Identify which cell holds the provided text, then report its [x, y] central coordinate. 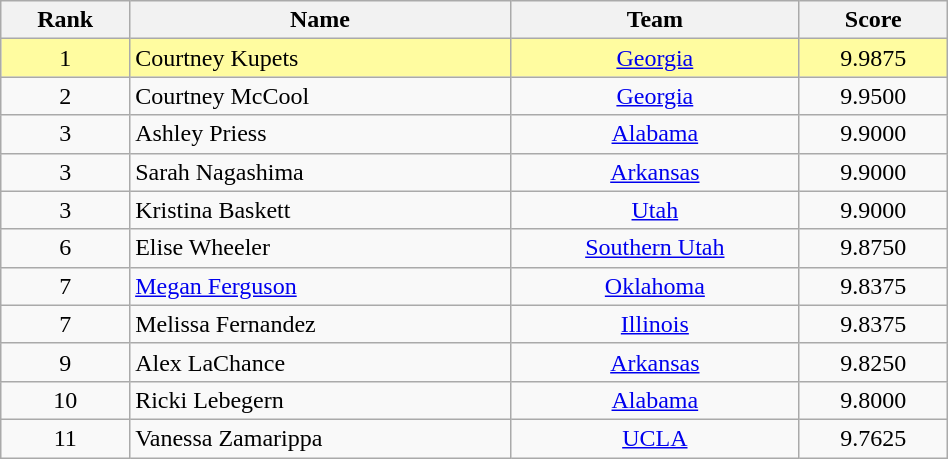
UCLA [654, 438]
Alex LaChance [320, 362]
Oklahoma [654, 286]
9.8750 [873, 248]
9.8000 [873, 400]
9.9875 [873, 58]
Southern Utah [654, 248]
Kristina Baskett [320, 210]
Ricki Lebegern [320, 400]
10 [66, 400]
Team [654, 20]
Ashley Priess [320, 134]
Rank [66, 20]
Utah [654, 210]
Courtney McCool [320, 96]
9.7625 [873, 438]
1 [66, 58]
9 [66, 362]
Megan Ferguson [320, 286]
Melissa Fernandez [320, 324]
6 [66, 248]
9.8250 [873, 362]
Vanessa Zamarippa [320, 438]
Illinois [654, 324]
Courtney Kupets [320, 58]
Elise Wheeler [320, 248]
Score [873, 20]
2 [66, 96]
11 [66, 438]
Sarah Nagashima [320, 172]
9.9500 [873, 96]
Name [320, 20]
